Provide the [x, y] coordinate of the cell's center where the given text is located.  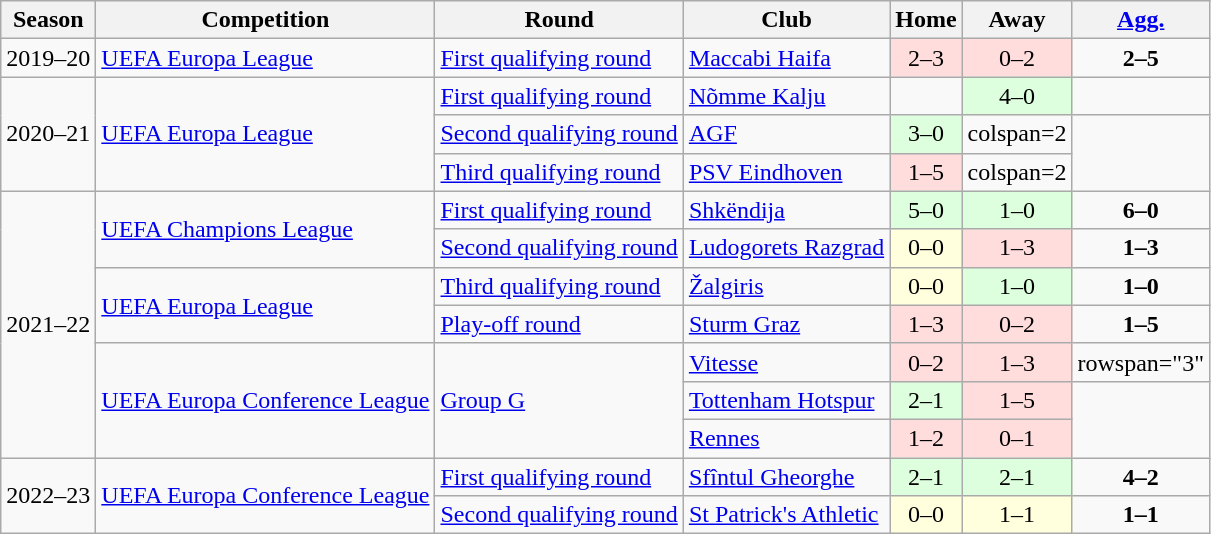
1–2 [926, 438]
AGF [786, 134]
Play-off round [559, 324]
2021–22 [48, 324]
5–0 [926, 210]
2–3 [926, 58]
rowspan="3" [1141, 362]
Maccabi Haifa [786, 58]
St Patrick's Athletic [786, 515]
Competition [266, 20]
Club [786, 20]
3–0 [926, 134]
Nõmme Kalju [786, 96]
Away [1017, 20]
Žalgiris [786, 286]
6–0 [1141, 210]
Shkëndija [786, 210]
2019–20 [48, 58]
Rennes [786, 438]
Vitesse [786, 362]
UEFA Champions League [266, 229]
2022–23 [48, 496]
2–5 [1141, 58]
Agg. [1141, 20]
Ludogorets Razgrad [786, 248]
Round [559, 20]
4–0 [1017, 96]
Sfîntul Gheorghe [786, 477]
4–2 [1141, 477]
Group G [559, 400]
PSV Eindhoven [786, 172]
Home [926, 20]
Season [48, 20]
Tottenham Hotspur [786, 400]
Sturm Graz [786, 324]
2020–21 [48, 134]
0–1 [1017, 438]
